Locate the cell with the specified text and output its (x, y) center coordinate. 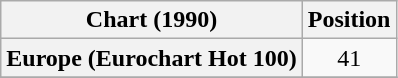
Position (349, 20)
41 (349, 58)
Europe (Eurochart Hot 100) (152, 58)
Chart (1990) (152, 20)
